Capture the cell that displays the provided text and extract its [X, Y] central coordinate. 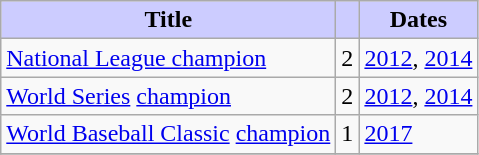
World Baseball Classic champion [168, 134]
2017 [418, 134]
World Series champion [168, 96]
1 [348, 134]
National League champion [168, 58]
Dates [418, 20]
Title [168, 20]
